Identify which cell holds the provided text, then report its [X, Y] central coordinate. 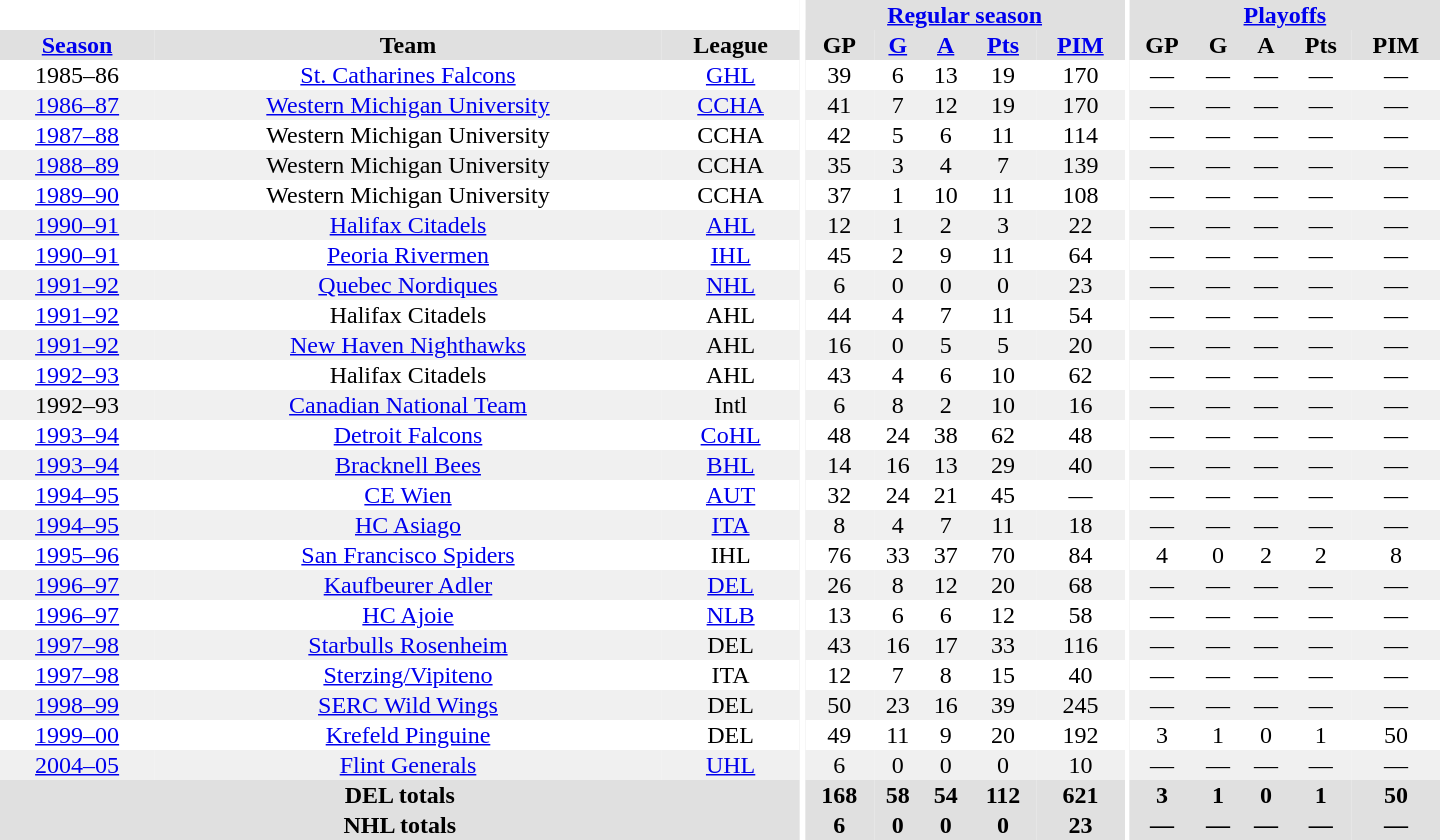
Peoria Rivermen [408, 255]
New Haven Nighthawks [408, 345]
21 [946, 495]
112 [1004, 795]
35 [840, 165]
San Francisco Spiders [408, 555]
116 [1080, 645]
Intl [731, 405]
NHL [731, 285]
DEL totals [400, 795]
139 [1080, 165]
168 [840, 795]
76 [840, 555]
114 [1080, 135]
Krefeld Pinguine [408, 735]
18 [1080, 525]
Starbulls Rosenheim [408, 645]
1986–87 [77, 105]
64 [1080, 255]
49 [840, 735]
Team [408, 45]
15 [1004, 675]
Quebec Nordiques [408, 285]
42 [840, 135]
1989–90 [77, 195]
44 [840, 315]
68 [1080, 585]
CoHL [731, 435]
HC Asiago [408, 525]
38 [946, 435]
14 [840, 465]
NHL totals [400, 825]
1988–89 [77, 165]
GHL [731, 75]
Flint Generals [408, 765]
2004–05 [77, 765]
CE Wien [408, 495]
32 [840, 495]
Bracknell Bees [408, 465]
UHL [731, 765]
84 [1080, 555]
1985–86 [77, 75]
245 [1080, 705]
17 [946, 645]
Playoffs [1285, 15]
Detroit Falcons [408, 435]
621 [1080, 795]
22 [1080, 225]
AUT [731, 495]
SERC Wild Wings [408, 705]
1999–00 [77, 735]
41 [840, 105]
192 [1080, 735]
1987–88 [77, 135]
Kaufbeurer Adler [408, 585]
26 [840, 585]
Sterzing/Vipiteno [408, 675]
St. Catharines Falcons [408, 75]
NLB [731, 615]
70 [1004, 555]
29 [1004, 465]
1995–96 [77, 555]
108 [1080, 195]
Canadian National Team [408, 405]
Regular season [965, 15]
BHL [731, 465]
Season [77, 45]
1998–99 [77, 705]
League [731, 45]
HC Ajoie [408, 615]
